Capture the cell that displays the provided text and extract its (X, Y) central coordinate. 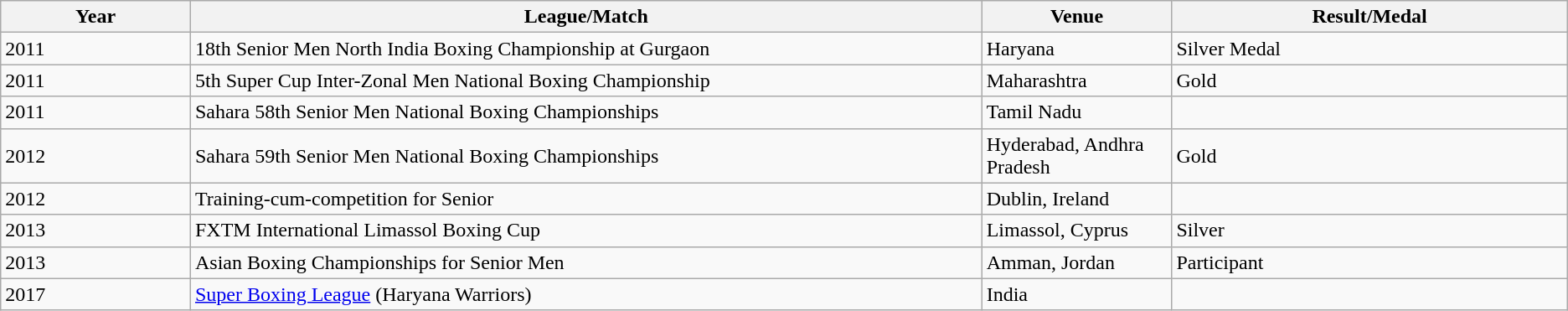
Silver Medal (1369, 49)
Haryana (1077, 49)
FXTM International Limassol Boxing Cup (586, 231)
Tamil Nadu (1077, 112)
Super Boxing League (Haryana Warriors) (586, 294)
Hyderabad, Andhra Pradesh (1077, 156)
Maharashtra (1077, 80)
Sahara 58th Senior Men National Boxing Championships (586, 112)
Asian Boxing Championships for Senior Men (586, 262)
2017 (95, 294)
Limassol, Cyprus (1077, 231)
Venue (1077, 17)
Year (95, 17)
Silver (1369, 231)
Training-cum-competition for Senior (586, 199)
Amman, Jordan (1077, 262)
18th Senior Men North India Boxing Championship at Gurgaon (586, 49)
Sahara 59th Senior Men National Boxing Championships (586, 156)
Result/Medal (1369, 17)
Participant (1369, 262)
5th Super Cup Inter-Zonal Men National Boxing Championship (586, 80)
Dublin, Ireland (1077, 199)
League/Match (586, 17)
India (1077, 294)
